Capture the cell that displays the provided text and extract its [X, Y] central coordinate. 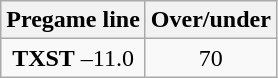
Pregame line [74, 20]
Over/under [210, 20]
70 [210, 58]
TXST –11.0 [74, 58]
